Identify which cell holds the provided text, then report its [x, y] central coordinate. 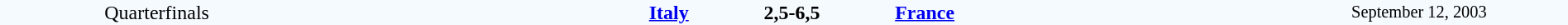
Italy [501, 12]
September 12, 2003 [1419, 12]
Quarterfinals [157, 12]
2,5-6,5 [791, 12]
France [1082, 12]
